Scan for the cell matching the given text and deliver its (x, y) coordinate at center. 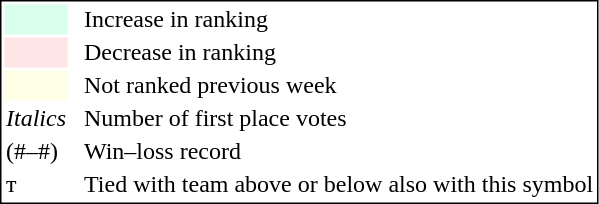
Win–loss record (338, 151)
Italics (36, 119)
Decrease in ranking (338, 53)
Not ranked previous week (338, 85)
(#–#) (36, 151)
Increase in ranking (338, 19)
Tied with team above or below also with this symbol (338, 185)
Number of first place votes (338, 119)
т (36, 185)
